Locate the cell with the specified text and output its (X, Y) center coordinate. 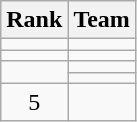
Rank (34, 20)
5 (34, 102)
Team (102, 20)
